Return the [x, y] coordinate for the center point of the cell that contains the specified text.  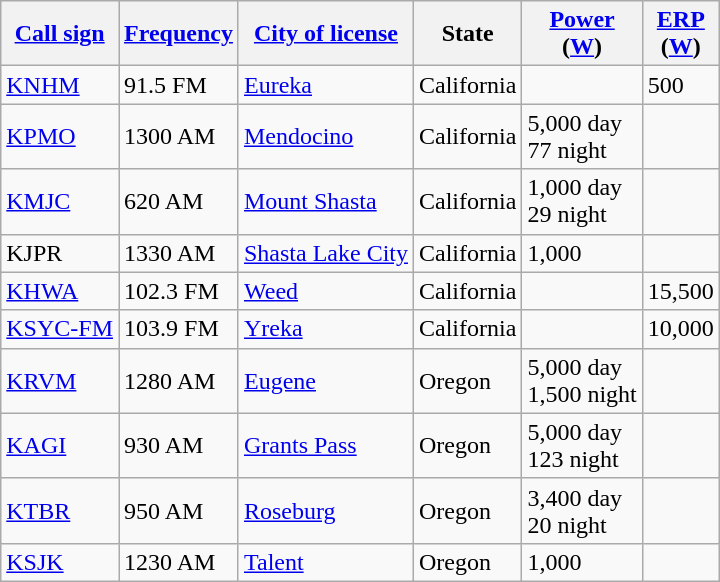
KMJC [60, 202]
Grants Pass [326, 446]
KSYC-FM [60, 329]
Eureka [326, 85]
Frequency [179, 34]
KPMO [60, 136]
103.9 FM [179, 329]
10,000 [680, 329]
1330 AM [179, 253]
KJPR [60, 253]
3,400 day20 night [582, 510]
5,000 day77 night [582, 136]
KNHM [60, 85]
City of license [326, 34]
620 AM [179, 202]
Power(W) [582, 34]
1,000 day29 night [582, 202]
930 AM [179, 446]
Call sign [60, 34]
Yreka [326, 329]
102.3 FM [179, 291]
KRVM [60, 380]
950 AM [179, 510]
Talent [326, 562]
15,500 [680, 291]
ERP(W) [680, 34]
5,000 day123 night [582, 446]
1230 AM [179, 562]
Mount Shasta [326, 202]
1280 AM [179, 380]
KTBR [60, 510]
KSJK [60, 562]
Roseburg [326, 510]
Weed [326, 291]
91.5 FM [179, 85]
Shasta Lake City [326, 253]
State [468, 34]
KHWA [60, 291]
Eugene [326, 380]
Mendocino [326, 136]
5,000 day1,500 night [582, 380]
KAGI [60, 446]
500 [680, 85]
1300 AM [179, 136]
